Determine the [x, y] coordinate at the center of the cell enclosing the given text.  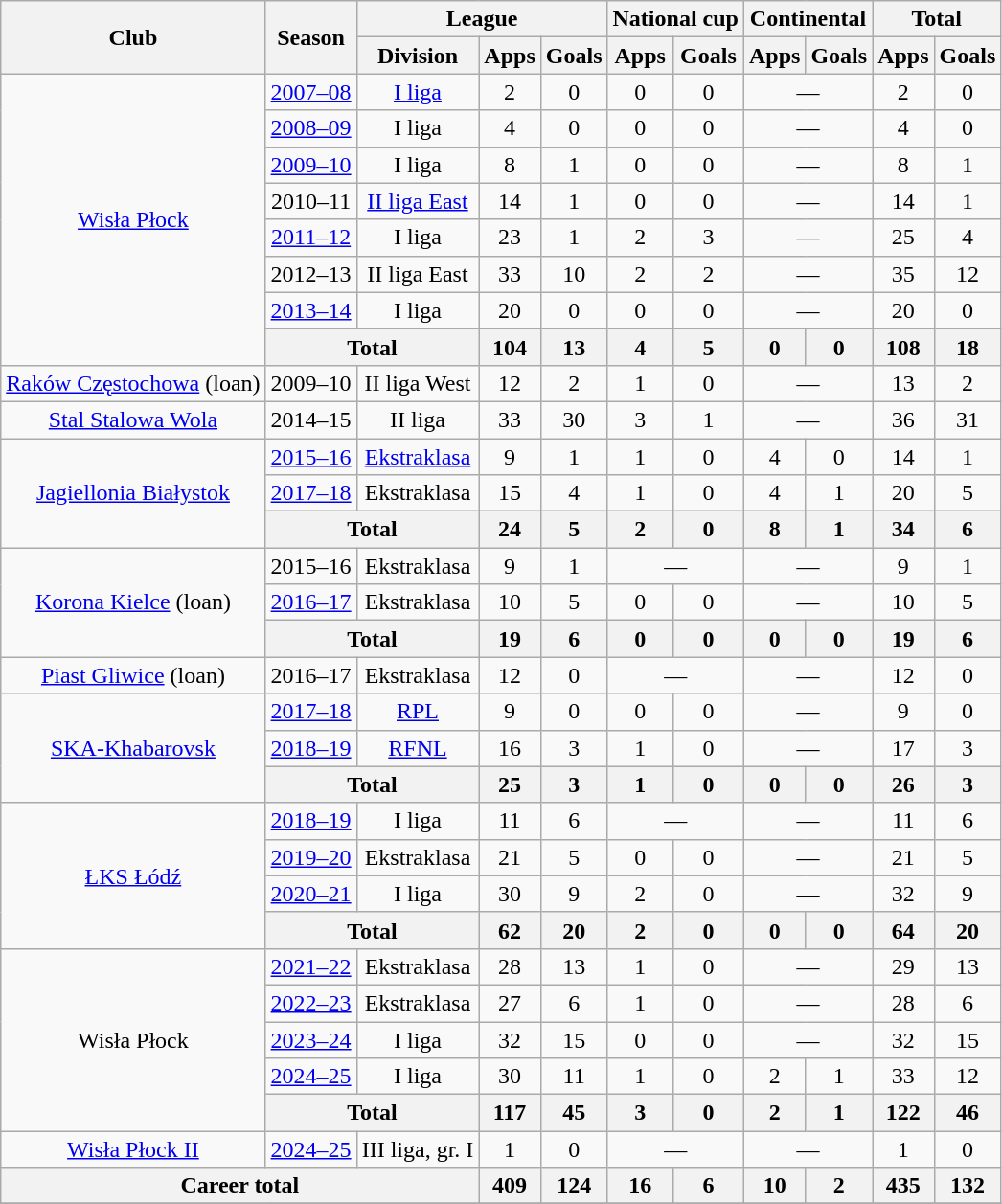
2023–24 [310, 1039]
Raków Częstochowa (loan) [133, 383]
RFNL [418, 748]
II liga West [418, 383]
117 [510, 1113]
2022–23 [310, 1003]
64 [903, 930]
II liga [418, 420]
18 [968, 347]
SKA-Khabarovsk [133, 748]
122 [903, 1113]
Club [133, 37]
III liga, gr. I [418, 1149]
62 [510, 930]
26 [903, 784]
24 [510, 530]
ŁKS Łódź [133, 875]
45 [574, 1113]
Korona Kielce (loan) [133, 602]
2019–20 [310, 857]
31 [968, 420]
35 [903, 274]
Career total [239, 1186]
46 [968, 1113]
36 [903, 420]
2010–11 [310, 201]
409 [510, 1186]
League [482, 19]
2011–12 [310, 238]
435 [903, 1186]
Wisła Płock II [133, 1149]
RPL [418, 712]
National cup [675, 19]
2020–21 [310, 894]
17 [903, 748]
2014–15 [310, 420]
104 [510, 347]
2013–14 [310, 310]
Continental [808, 19]
Piast Gliwice (loan) [133, 675]
Jagiellonia Białystok [133, 493]
Season [310, 37]
29 [903, 966]
2008–09 [310, 128]
2021–22 [310, 966]
124 [574, 1186]
108 [903, 347]
Stal Stalowa Wola [133, 420]
2012–13 [310, 274]
27 [510, 1003]
34 [903, 530]
2007–08 [310, 92]
Division [418, 56]
23 [510, 238]
132 [968, 1186]
